Determine the [x, y] coordinate at the center of the cell enclosing the given text.  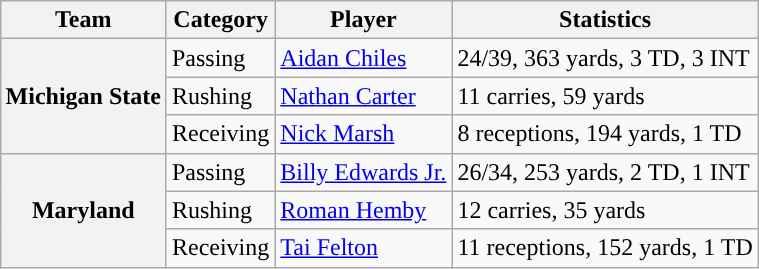
11 carries, 59 yards [605, 96]
Billy Edwards Jr. [364, 172]
Michigan State [83, 96]
11 receptions, 152 yards, 1 TD [605, 248]
Nathan Carter [364, 96]
12 carries, 35 yards [605, 210]
Team [83, 20]
26/34, 253 yards, 2 TD, 1 INT [605, 172]
Maryland [83, 210]
24/39, 363 yards, 3 TD, 3 INT [605, 58]
Statistics [605, 20]
Tai Felton [364, 248]
Category [220, 20]
Nick Marsh [364, 134]
Aidan Chiles [364, 58]
8 receptions, 194 yards, 1 TD [605, 134]
Player [364, 20]
Roman Hemby [364, 210]
